Detect which cell encompasses the target text, then output its [X, Y] center coordinate. 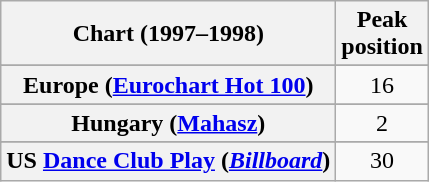
2 [382, 123]
Peakposition [382, 34]
16 [382, 85]
Europe (Eurochart Hot 100) [168, 85]
Chart (1997–1998) [168, 34]
Hungary (Mahasz) [168, 123]
US Dance Club Play (Billboard) [168, 161]
30 [382, 161]
